Determine the (X, Y) coordinate at the center of the cell enclosing the given text.  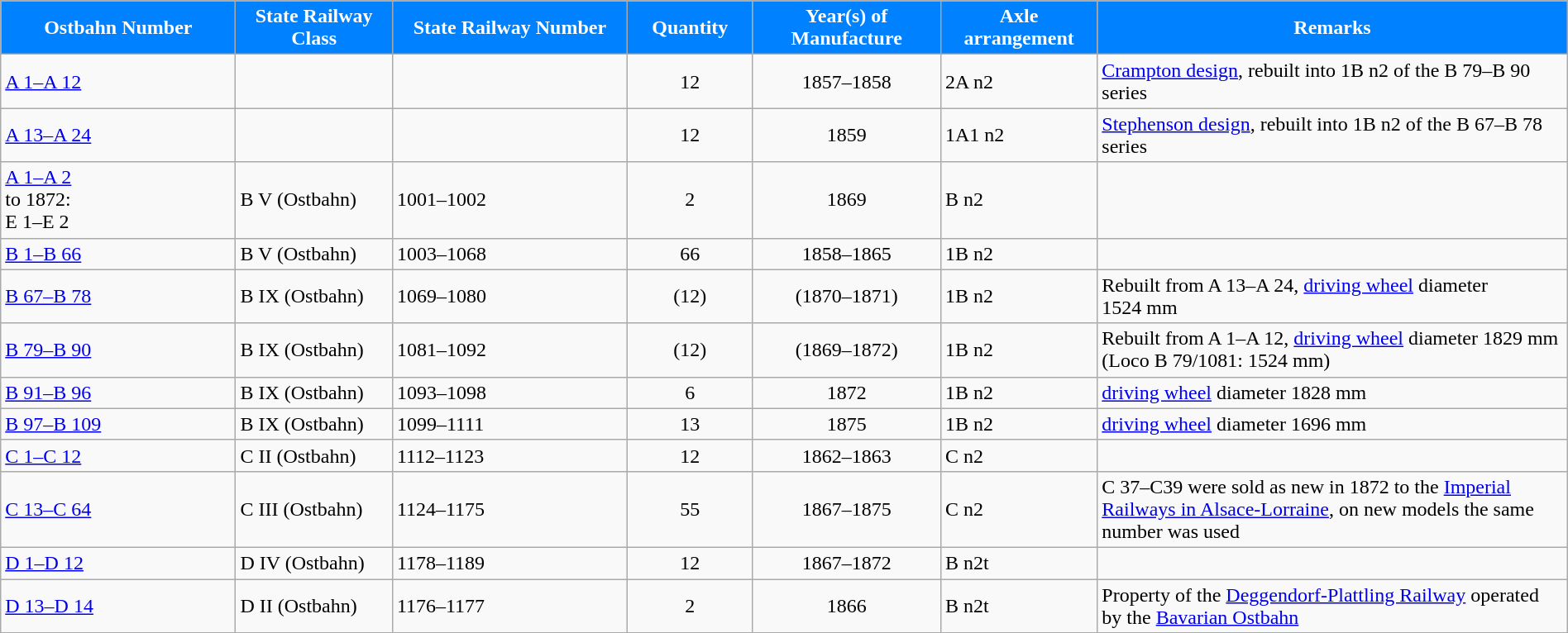
D 1–D 12 (118, 563)
2A n2 (1019, 81)
C III (Ostbahn) (314, 509)
1858–1865 (847, 254)
D 13–D 14 (118, 605)
C 37–C39 were sold as new in 1872 to the Imperial Railways in Alsace-Lorraine, on new models the same number was used (1332, 509)
1875 (847, 424)
A 1–A 12 (118, 81)
B 97–B 109 (118, 424)
B 1–B 66 (118, 254)
Crampton design, rebuilt into 1B n2 of the B 79–B 90 series (1332, 81)
1069–1080 (509, 296)
Year(s) of Manufacture (847, 28)
1001–1002 (509, 200)
1866 (847, 605)
1124–1175 (509, 509)
1857–1858 (847, 81)
B 91–B 96 (118, 393)
C 13–C 64 (118, 509)
A 1–A 2 to 1872: E 1–E 2 (118, 200)
55 (691, 509)
D IV (Ostbahn) (314, 563)
State Railway Number (509, 28)
1081–1092 (509, 350)
1099–1111 (509, 424)
66 (691, 254)
1869 (847, 200)
Quantity (691, 28)
C 1–C 12 (118, 455)
D II (Ostbahn) (314, 605)
driving wheel diameter 1828 mm (1332, 393)
1867–1872 (847, 563)
Property of the Deggendorf-Plattling Railway operated by the Bavarian Ostbahn (1332, 605)
1178–1189 (509, 563)
1112–1123 (509, 455)
13 (691, 424)
1859 (847, 136)
(1869–1872) (847, 350)
A 13–A 24 (118, 136)
Rebuilt from A 13–A 24, driving wheel diameter 1524 mm (1332, 296)
1003–1068 (509, 254)
Stephenson design, rebuilt into 1B n2 of the B 67–B 78 series (1332, 136)
Remarks (1332, 28)
1867–1875 (847, 509)
6 (691, 393)
1872 (847, 393)
B 67–B 78 (118, 296)
Ostbahn Number (118, 28)
1176–1177 (509, 605)
(1870–1871) (847, 296)
State Railway Class (314, 28)
C II (Ostbahn) (314, 455)
B n2 (1019, 200)
Axle arrangement (1019, 28)
Rebuilt from A 1–A 12, driving wheel diameter 1829 mm (Loco B 79/1081: 1524 mm) (1332, 350)
driving wheel diameter 1696 mm (1332, 424)
B 79–B 90 (118, 350)
1093–1098 (509, 393)
1862–1863 (847, 455)
1A1 n2 (1019, 136)
